Locate the cell with the specified text and output its [X, Y] center coordinate. 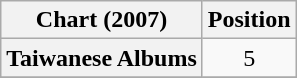
Position [249, 20]
5 [249, 58]
Chart (2007) [102, 20]
Taiwanese Albums [102, 58]
